Scan for the cell matching the given text and deliver its [X, Y] coordinate at center. 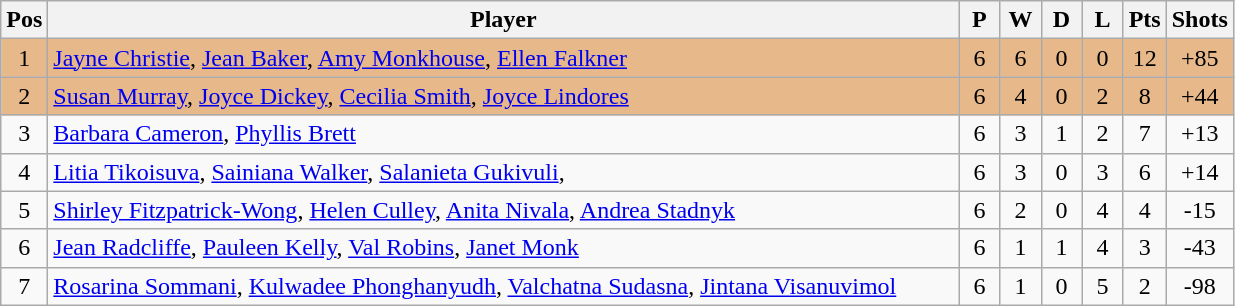
Susan Murray, Joyce Dickey, Cecilia Smith, Joyce Lindores [504, 96]
+14 [1200, 172]
+13 [1200, 134]
Pts [1144, 20]
+44 [1200, 96]
8 [1144, 96]
Pos [24, 20]
Rosarina Sommani, Kulwadee Phonghanyudh, Valchatna Sudasna, Jintana Visanuvimol [504, 286]
Shirley Fitzpatrick-Wong, Helen Culley, Anita Nivala, Andrea Stadnyk [504, 210]
+85 [1200, 58]
L [1102, 20]
Jean Radcliffe, Pauleen Kelly, Val Robins, Janet Monk [504, 248]
P [980, 20]
-43 [1200, 248]
Litia Tikoisuva, Sainiana Walker, Salanieta Gukivuli, [504, 172]
Shots [1200, 20]
D [1062, 20]
Player [504, 20]
12 [1144, 58]
W [1020, 20]
Jayne Christie, Jean Baker, Amy Monkhouse, Ellen Falkner [504, 58]
Barbara Cameron, Phyllis Brett [504, 134]
-98 [1200, 286]
-15 [1200, 210]
